Determine the [X, Y] coordinate at the center of the cell enclosing the given text.  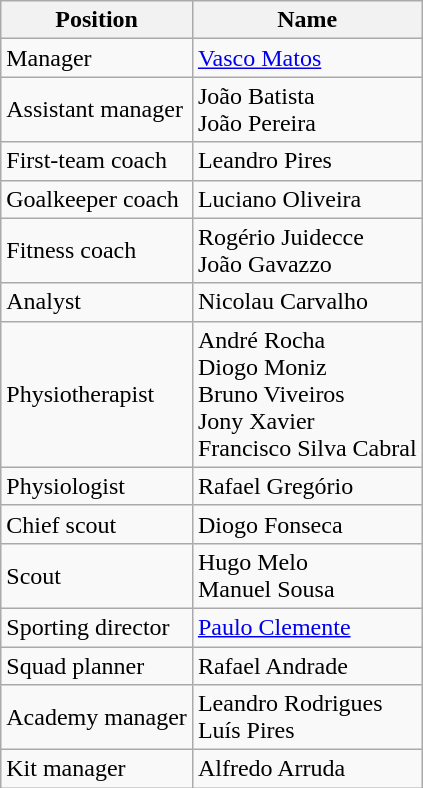
Physiotherapist [97, 394]
Vasco Matos [307, 58]
Fitness coach [97, 250]
Leandro Rodrigues Luís Pires [307, 718]
Kit manager [97, 769]
André Rocha Diogo Moniz Bruno Viveiros Jony Xavier Francisco Silva Cabral [307, 394]
Sporting director [97, 627]
Chief scout [97, 524]
Hugo Melo Manuel Sousa [307, 576]
João Batista João Pereira [307, 110]
Analyst [97, 302]
Rafael Andrade [307, 665]
Rogério Juidecce João Gavazzo [307, 250]
Position [97, 20]
Manager [97, 58]
Physiologist [97, 486]
Alfredo Arruda [307, 769]
First-team coach [97, 161]
Scout [97, 576]
Paulo Clemente [307, 627]
Diogo Fonseca [307, 524]
Squad planner [97, 665]
Goalkeeper coach [97, 199]
Leandro Pires [307, 161]
Nicolau Carvalho [307, 302]
Name [307, 20]
Academy manager [97, 718]
Luciano Oliveira [307, 199]
Assistant manager [97, 110]
Rafael Gregório [307, 486]
